Locate the cell with the specified text and output its (x, y) center coordinate. 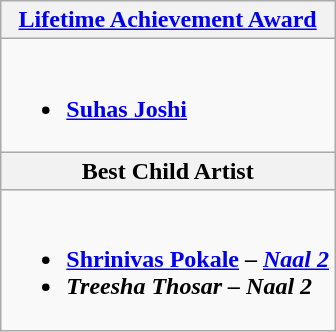
Lifetime Achievement Award (168, 20)
Shrinivas Pokale – Naal 2Treesha Thosar – Naal 2 (168, 260)
Best Child Artist (168, 171)
Suhas Joshi (168, 96)
